Search for the cell housing the specified text and yield its (x, y) center coordinate. 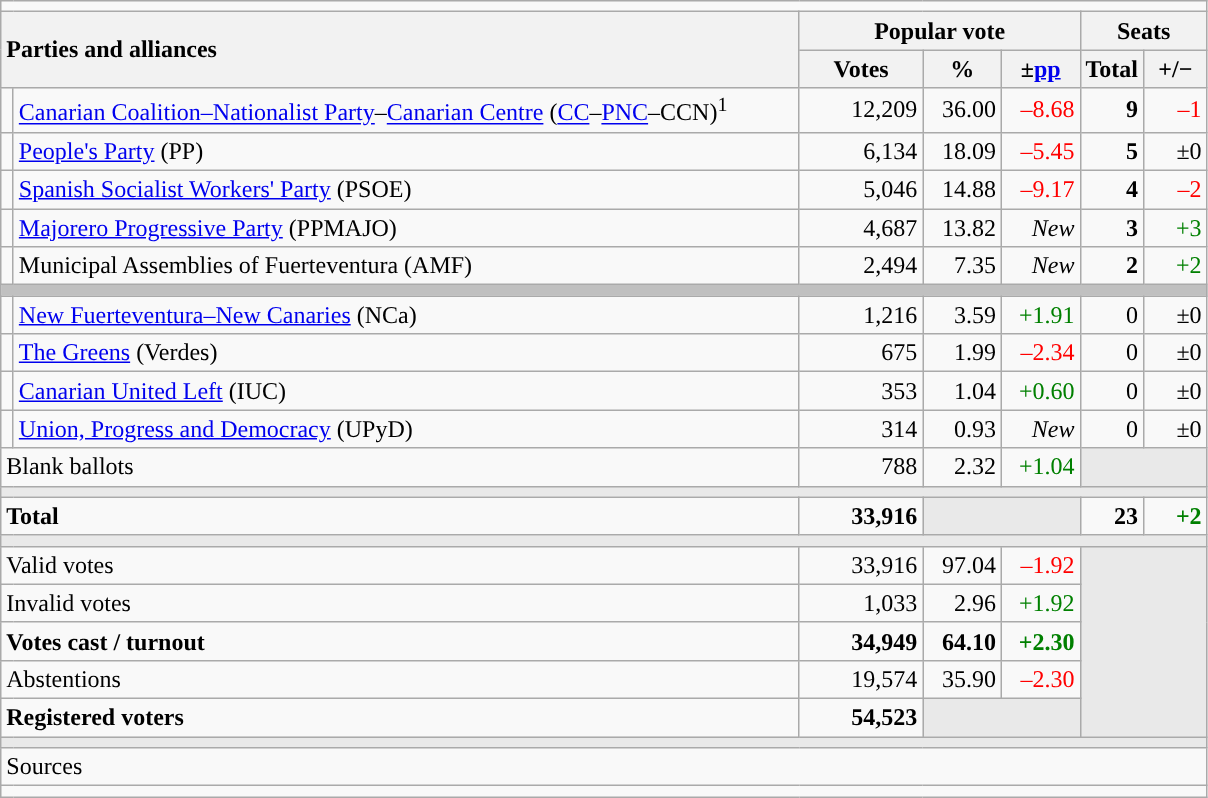
Municipal Assemblies of Fuerteventura (AMF) (406, 266)
+1.91 (1040, 315)
Canarian United Left (IUC) (406, 391)
–9.17 (1040, 190)
5,046 (861, 190)
19,574 (861, 679)
+2.30 (1040, 641)
314 (861, 429)
Votes (861, 69)
9 (1112, 110)
Seats (1144, 31)
New Fuerteventura–New Canaries (NCa) (406, 315)
5 (1112, 151)
–8.68 (1040, 110)
34,949 (861, 641)
2.32 (962, 467)
People's Party (PP) (406, 151)
788 (861, 467)
–1.92 (1040, 565)
1,033 (861, 603)
353 (861, 391)
1.04 (962, 391)
+1.92 (1040, 603)
14.88 (962, 190)
Blank ballots (400, 467)
7.35 (962, 266)
54,523 (861, 718)
23 (1112, 516)
Abstentions (400, 679)
–5.45 (1040, 151)
13.82 (962, 228)
97.04 (962, 565)
+3 (1176, 228)
+1.04 (1040, 467)
+0.60 (1040, 391)
Invalid votes (400, 603)
Parties and alliances (400, 50)
Sources (604, 767)
12,209 (861, 110)
Valid votes (400, 565)
18.09 (962, 151)
35.90 (962, 679)
+/− (1176, 69)
–2.30 (1040, 679)
–2 (1176, 190)
2.96 (962, 603)
0.93 (962, 429)
–2.34 (1040, 353)
The Greens (Verdes) (406, 353)
Registered voters (400, 718)
3 (1112, 228)
1,216 (861, 315)
Votes cast / turnout (400, 641)
2 (1112, 266)
% (962, 69)
64.10 (962, 641)
±pp (1040, 69)
3.59 (962, 315)
4 (1112, 190)
Majorero Progressive Party (PPMAJO) (406, 228)
Union, Progress and Democracy (UPyD) (406, 429)
Canarian Coalition–Nationalist Party–Canarian Centre (CC–PNC–CCN)1 (406, 110)
Spanish Socialist Workers' Party (PSOE) (406, 190)
6,134 (861, 151)
1.99 (962, 353)
36.00 (962, 110)
675 (861, 353)
Popular vote (940, 31)
2,494 (861, 266)
–1 (1176, 110)
4,687 (861, 228)
